Identify which cell holds the provided text, then report its [x, y] central coordinate. 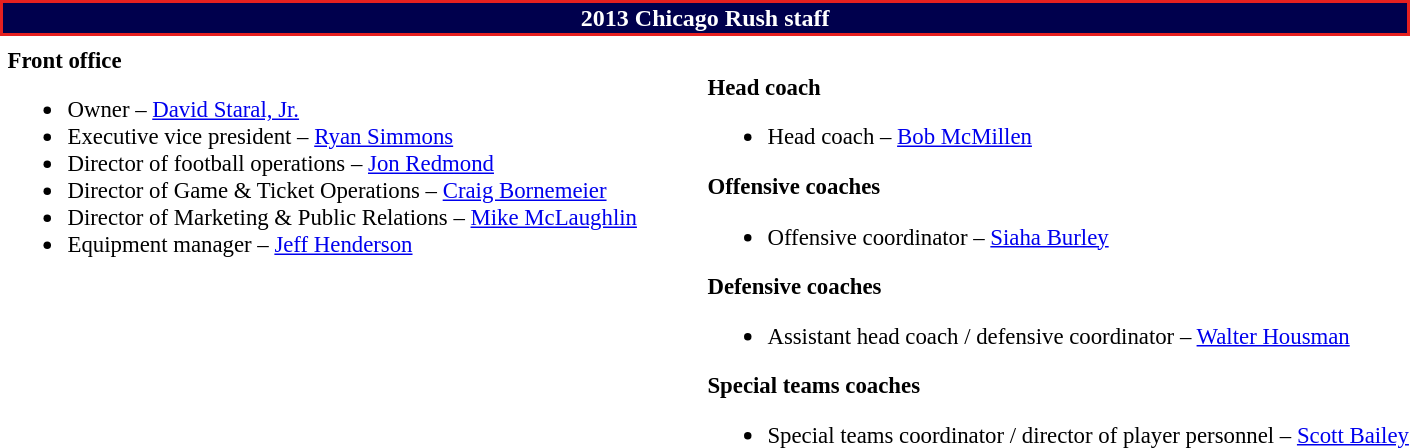
2013 Chicago Rush staff [705, 18]
